Provide the [x, y] coordinate of the cell's center where the given text is located.  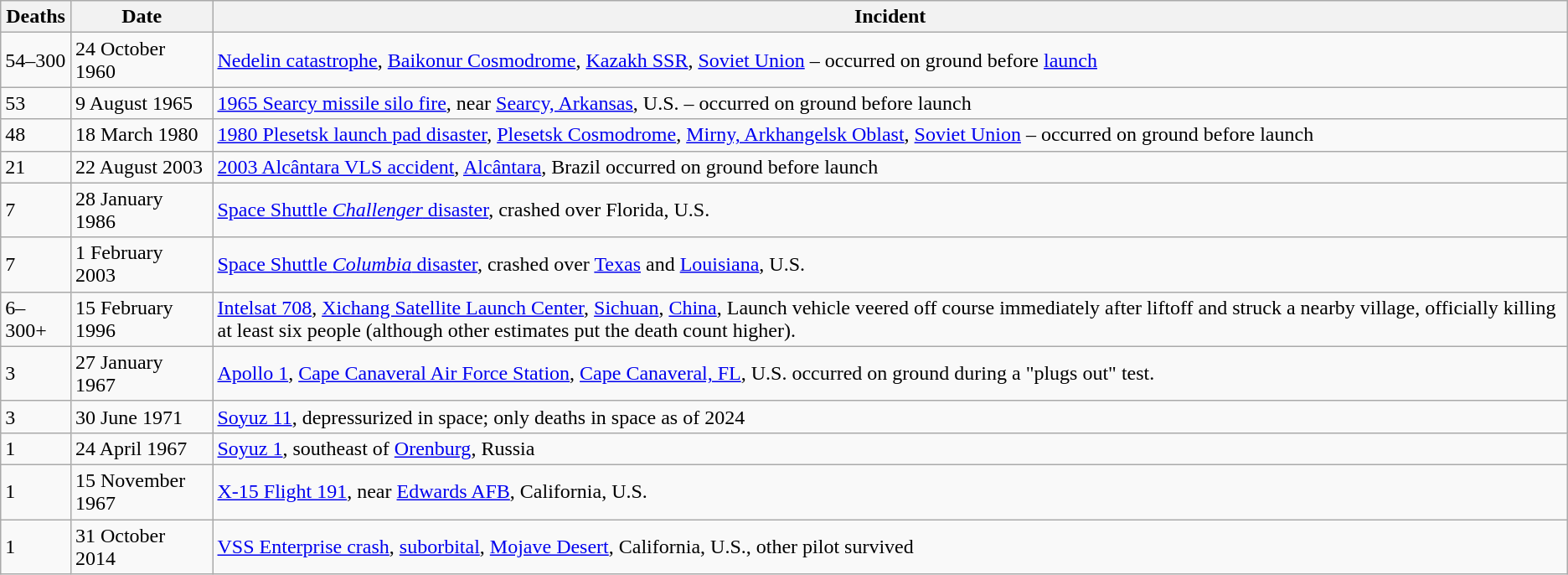
18 March 1980 [142, 135]
Apollo 1, Cape Canaveral Air Force Station, Cape Canaveral, FL, U.S. occurred on ground during a "plugs out" test. [890, 374]
24 October 1960 [142, 60]
28 January 1986 [142, 210]
Soyuz 11, depressurized in space; only deaths in space as of 2024 [890, 417]
Deaths [36, 17]
9 August 1965 [142, 103]
54–300 [36, 60]
Soyuz 1, southeast of Orenburg, Russia [890, 448]
48 [36, 135]
1965 Searcy missile silo fire, near Searcy, Arkansas, U.S. – occurred on ground before launch [890, 103]
21 [36, 167]
X-15 Flight 191, near Edwards AFB, California, U.S. [890, 491]
Space Shuttle Columbia disaster, crashed over Texas and Louisiana, U.S. [890, 265]
2003 Alcântara VLS accident, Alcântara, Brazil occurred on ground before launch [890, 167]
27 January 1967 [142, 374]
31 October 2014 [142, 547]
15 February 1996 [142, 319]
VSS Enterprise crash, suborbital, Mojave Desert, California, U.S., other pilot survived [890, 547]
15 November 1967 [142, 491]
Date [142, 17]
30 June 1971 [142, 417]
24 April 1967 [142, 448]
Space Shuttle Challenger disaster, crashed over Florida, U.S. [890, 210]
6–300+ [36, 319]
Incident [890, 17]
53 [36, 103]
Nedelin catastrophe, Baikonur Cosmodrome, Kazakh SSR, Soviet Union – occurred on ground before launch [890, 60]
1 February 2003 [142, 265]
22 August 2003 [142, 167]
1980 Plesetsk launch pad disaster, Plesetsk Cosmodrome, Mirny, Arkhangelsk Oblast, Soviet Union – occurred on ground before launch [890, 135]
